Identify which cell holds the provided text, then report its (x, y) central coordinate. 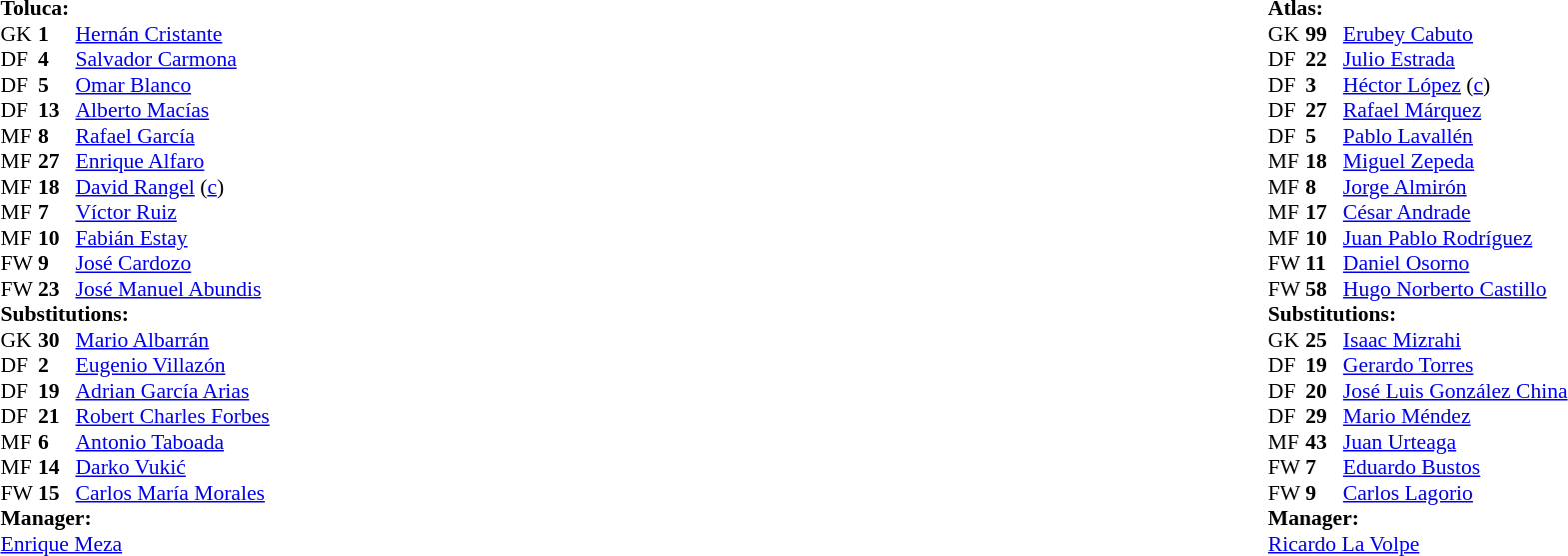
Eugenio Villazón (173, 365)
Víctor Ruiz (173, 213)
Julio Estrada (1455, 59)
César Andrade (1455, 213)
Hugo Norberto Castillo (1455, 289)
13 (57, 111)
43 (1324, 442)
58 (1324, 289)
Hernán Cristante (173, 34)
José Manuel Abundis (173, 289)
Juan Pablo Rodríguez (1455, 238)
Daniel Osorno (1455, 263)
Carlos María Morales (173, 493)
Pablo Lavallén (1455, 136)
1 (57, 34)
Robert Charles Forbes (173, 417)
Salvador Carmona (173, 59)
Carlos Lagorio (1455, 493)
David Rangel (c) (173, 187)
Darko Vukić (173, 467)
Rafael García (173, 136)
Juan Urteaga (1455, 442)
Alberto Macías (173, 111)
21 (57, 417)
Omar Blanco (173, 85)
20 (1324, 391)
Gerardo Torres (1455, 365)
Rafael Márquez (1455, 111)
4 (57, 59)
Miguel Zepeda (1455, 161)
Mario Méndez (1455, 417)
23 (57, 289)
15 (57, 493)
30 (57, 340)
22 (1324, 59)
Jorge Almirón (1455, 187)
Isaac Mizrahi (1455, 340)
Fabián Estay (173, 238)
25 (1324, 340)
José Luis González China (1455, 391)
José Cardozo (173, 263)
Enrique Alfaro (173, 161)
Antonio Taboada (173, 442)
2 (57, 365)
Héctor López (c) (1455, 85)
3 (1324, 85)
Eduardo Bustos (1455, 467)
99 (1324, 34)
6 (57, 442)
Adrian García Arias (173, 391)
11 (1324, 263)
Mario Albarrán (173, 340)
17 (1324, 213)
29 (1324, 417)
14 (57, 467)
Erubey Cabuto (1455, 34)
